Identify which cell holds the provided text, then report its [x, y] central coordinate. 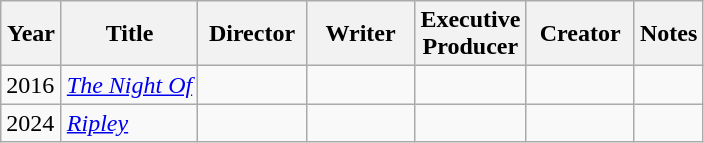
Year [32, 34]
Ripley [129, 123]
Notes [668, 34]
Title [129, 34]
2024 [32, 123]
Director [252, 34]
2016 [32, 85]
Writer [360, 34]
The Night Of [129, 85]
ExecutiveProducer [470, 34]
Creator [580, 34]
